Extract the [x, y] coordinate from the center of the cell holding the provided text.  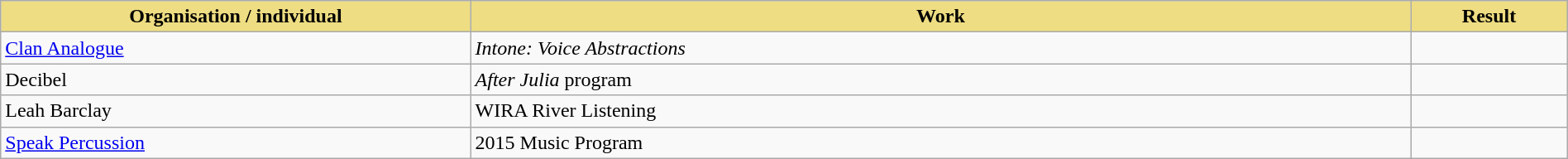
Organisation / individual [236, 17]
Leah Barclay [236, 111]
2015 Music Program [941, 142]
After Julia program [941, 79]
Clan Analogue [236, 48]
Work [941, 17]
Result [1489, 17]
WIRA River Listening [941, 111]
Speak Percussion [236, 142]
Decibel [236, 79]
Intone: Voice Abstractions [941, 48]
